Extract the [x, y] coordinate from the center of the cell holding the provided text.  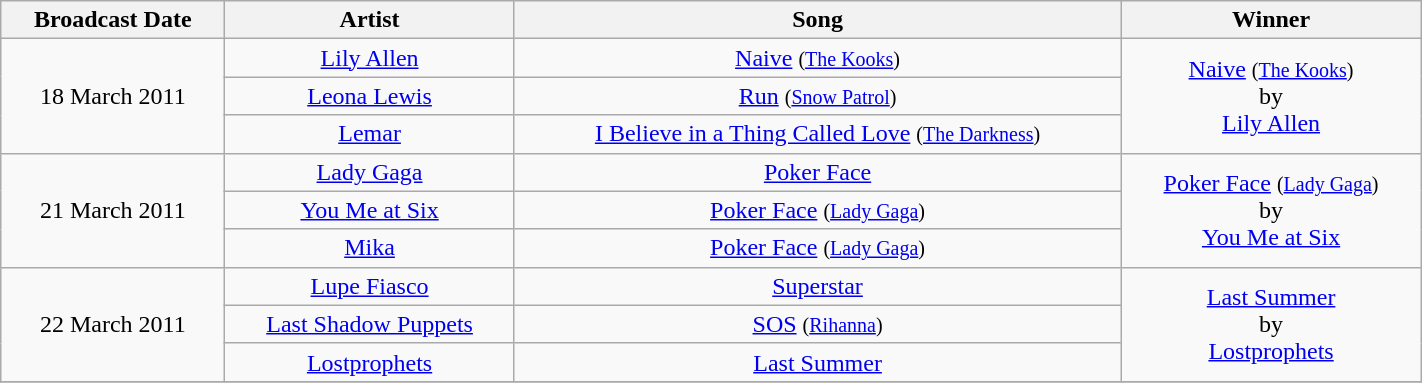
Last SummerbyLostprophets [1271, 324]
Naive (The Kooks)byLily Allen [1271, 96]
18 March 2011 [113, 96]
Lupe Fiasco [370, 286]
Leona Lewis [370, 96]
Song [818, 20]
I Believe in a Thing Called Love (The Darkness) [818, 134]
Mika [370, 248]
Last Shadow Puppets [370, 324]
You Me at Six [370, 210]
Run (Snow Patrol) [818, 96]
Lily Allen [370, 58]
Superstar [818, 286]
Poker Face [818, 172]
21 March 2011 [113, 210]
Lady Gaga [370, 172]
22 March 2011 [113, 324]
Lostprophets [370, 362]
SOS (Rihanna) [818, 324]
Winner [1271, 20]
Last Summer [818, 362]
Artist [370, 20]
Poker Face (Lady Gaga)byYou Me at Six [1271, 210]
Naive (The Kooks) [818, 58]
Lemar [370, 134]
Broadcast Date [113, 20]
